Return the [x, y] coordinate for the center point of the cell that contains the specified text.  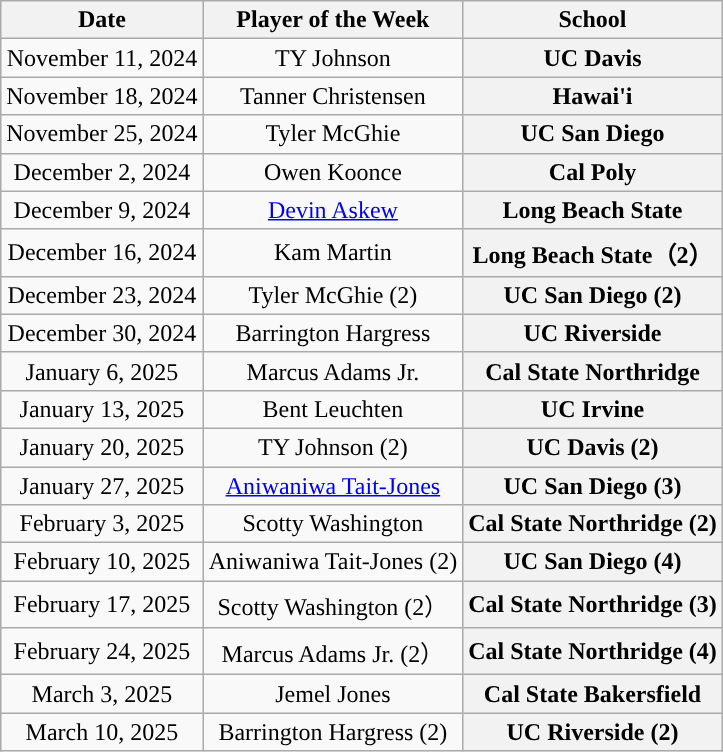
Barrington Hargress (2) [333, 732]
Player of the Week [333, 20]
Long Beach State [593, 210]
School [593, 20]
TY Johnson (2) [333, 447]
Aniwaniwa Tait-Jones [333, 485]
February 17, 2025 [102, 604]
Marcus Adams Jr. (2） [333, 652]
Cal State Northridge (2) [593, 524]
Kam Martin [333, 252]
Cal Poly [593, 172]
Jemel Jones [333, 694]
Cal State Northridge (3) [593, 604]
Cal State Northridge [593, 371]
UC Davis (2) [593, 447]
Scotty Washington [333, 524]
Tyler McGhie [333, 134]
UC San Diego (3) [593, 485]
Hawai'i [593, 96]
Date [102, 20]
January 13, 2025 [102, 409]
UC Riverside (2) [593, 732]
March 3, 2025 [102, 694]
Cal State Northridge (4) [593, 652]
Scotty Washington (2） [333, 604]
Barrington Hargress [333, 333]
Bent Leuchten [333, 409]
UC Riverside [593, 333]
February 10, 2025 [102, 562]
December 30, 2024 [102, 333]
TY Johnson [333, 58]
February 3, 2025 [102, 524]
Long Beach State（2） [593, 252]
Aniwaniwa Tait-Jones (2) [333, 562]
November 11, 2024 [102, 58]
November 18, 2024 [102, 96]
March 10, 2025 [102, 732]
December 23, 2024 [102, 295]
December 2, 2024 [102, 172]
December 16, 2024 [102, 252]
December 9, 2024 [102, 210]
January 6, 2025 [102, 371]
November 25, 2024 [102, 134]
UC San Diego [593, 134]
January 20, 2025 [102, 447]
Tyler McGhie (2) [333, 295]
January 27, 2025 [102, 485]
Owen Koonce [333, 172]
Marcus Adams Jr. [333, 371]
February 24, 2025 [102, 652]
UC San Diego (4) [593, 562]
Devin Askew [333, 210]
UC San Diego (2) [593, 295]
UC Davis [593, 58]
Cal State Bakersfield [593, 694]
Tanner Christensen [333, 96]
UC Irvine [593, 409]
